For the text-containing cell, return its midpoint in [X, Y] coordinate format. 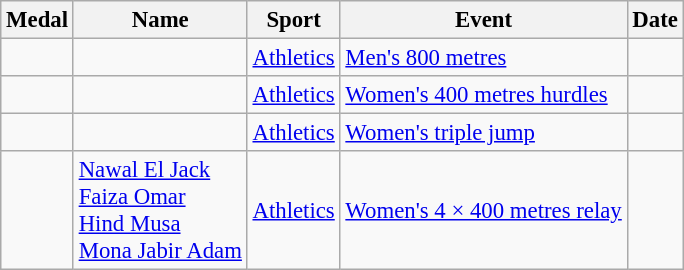
Date [655, 20]
Men's 800 metres [484, 58]
Name [160, 20]
Event [484, 20]
Women's triple jump [484, 133]
Women's 4 × 400 metres relay [484, 210]
Nawal El JackFaiza OmarHind MusaMona Jabir Adam [160, 210]
Women's 400 metres hurdles [484, 95]
Sport [294, 20]
Medal [38, 20]
